Scan for the cell matching the given text and deliver its [X, Y] coordinate at center. 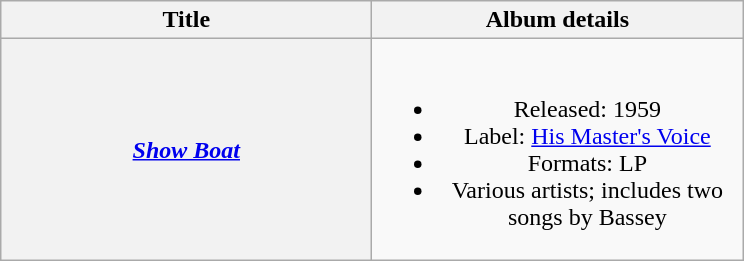
Title [186, 20]
Show Boat [186, 150]
Released: 1959Label: His Master's VoiceFormats: LPVarious artists; includes two songs by Bassey [558, 150]
Album details [558, 20]
